Return (x, y) of the center of cell containing provided text 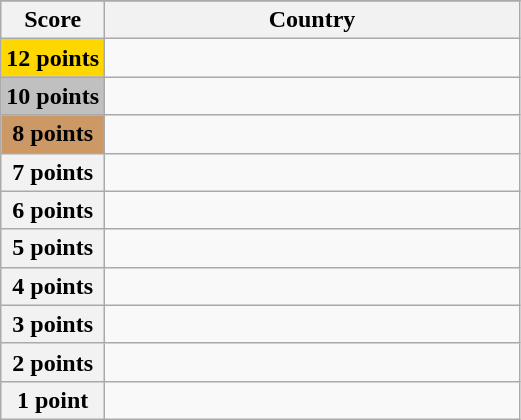
12 points (53, 58)
8 points (53, 134)
Country (312, 20)
3 points (53, 324)
7 points (53, 172)
6 points (53, 210)
5 points (53, 248)
1 point (53, 400)
Score (53, 20)
4 points (53, 286)
10 points (53, 96)
2 points (53, 362)
